Scan for the cell matching the given text and deliver its (x, y) coordinate at center. 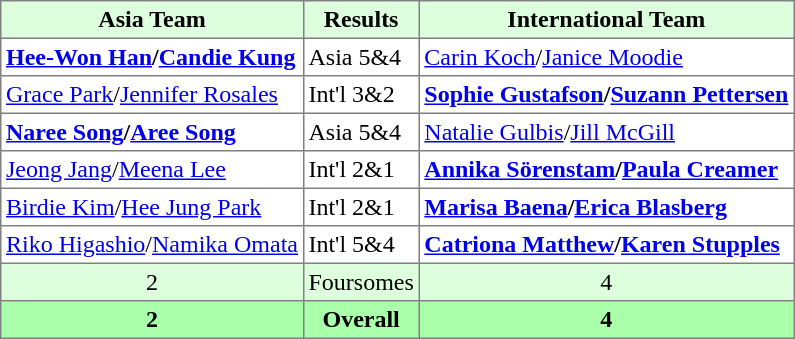
Catriona Matthew/Karen Stupples (606, 245)
Birdie Kim/Hee Jung Park (152, 207)
Asia Team (152, 20)
Naree Song/Aree Song (152, 132)
Marisa Baena/Erica Blasberg (606, 207)
Hee-Won Han/Candie Kung (152, 57)
Riko Higashio/Namika Omata (152, 245)
Int'l 5&4 (361, 245)
Grace Park/Jennifer Rosales (152, 95)
Annika Sörenstam/Paula Creamer (606, 170)
Int'l 3&2 (361, 95)
Jeong Jang/Meena Lee (152, 170)
Foursomes (361, 282)
International Team (606, 20)
Sophie Gustafson/Suzann Pettersen (606, 95)
Carin Koch/Janice Moodie (606, 57)
Natalie Gulbis/Jill McGill (606, 132)
Results (361, 20)
Overall (361, 320)
